Determine the [X, Y] coordinate at the center of the cell enclosing the given text.  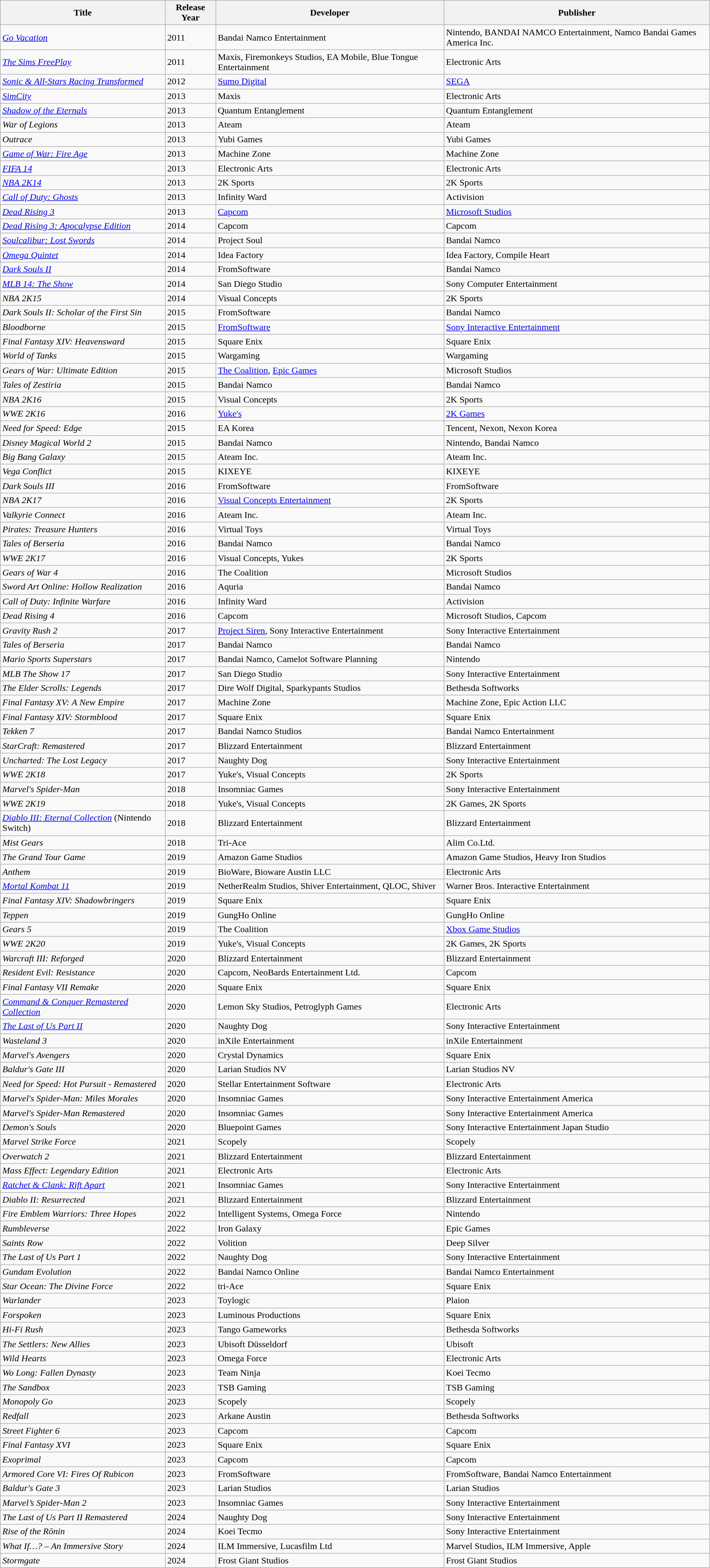
Demon's Souls [83, 1127]
Rumbleverse [83, 1228]
Valkyrie Connect [83, 515]
Saints Row [83, 1243]
Warlander [83, 1301]
Omega Quintet [83, 255]
Yuke's [330, 414]
Arkane Austin [330, 1416]
Command & Conquer Remastered Collection [83, 1007]
Deep Silver [577, 1243]
Marvel's Spider-Man: Miles Morales [83, 1098]
Final Fantasy XVI [83, 1445]
Toylogic [330, 1301]
Gears 5 [83, 929]
Baldur's Gate 3 [83, 1488]
SEGA [577, 82]
Gears of War: Ultimate Edition [83, 370]
2012 [190, 82]
Idea Factory [330, 255]
Developer [330, 13]
Call of Duty: Infinite Warfare [83, 601]
Exoprimal [83, 1459]
Gravity Rush 2 [83, 630]
WWE 2K19 [83, 804]
Game of War: Fire Age [83, 154]
Sonic & All-Stars Racing Transformed [83, 82]
Fire Emblem Warriors: Three Hopes [83, 1214]
The Settlers: New Allies [83, 1344]
Lemon Sky Studios, Petroglyph Games [330, 1007]
Teppen [83, 915]
Epic Games [577, 1228]
WWE 2K16 [83, 414]
FromSoftware, Bandai Namco Entertainment [577, 1474]
The Last of Us Part II [83, 1026]
MLB The Show 17 [83, 673]
Star Ocean: The Divine Force [83, 1286]
Dark Souls III [83, 486]
EA Korea [330, 428]
Street Fighter 6 [83, 1431]
Warner Bros. Interactive Entertainment [577, 886]
The Coalition, Epic Games [330, 370]
Project Soul [330, 241]
Bandai Namco Studios [330, 731]
Big Bang Galaxy [83, 457]
Rise of the Rōnin [83, 1532]
Title [83, 13]
Uncharted: The Lost Legacy [83, 760]
Mist Gears [83, 843]
Tekken 7 [83, 731]
Marvel’s Spider-Man 2 [83, 1503]
Idea Factory, Compile Heart [577, 255]
Omega Force [330, 1358]
Baldur's Gate III [83, 1069]
SimCity [83, 96]
StarCraft: Remastered [83, 746]
Need for Speed: Hot Pursuit - Remastered [83, 1084]
Volition [330, 1243]
Mass Effect: Legendary Edition [83, 1171]
Dark Souls II [83, 269]
Final Fantasy XIV: Shadowbringers [83, 900]
Microsoft Studios, Capcom [577, 616]
The Sims FreePlay [83, 62]
Mario Sports Superstars [83, 659]
Marvel Strike Force [83, 1142]
Maxis, Firemonkeys Studios, EA Mobile, Blue Tongue Entertainment [330, 62]
2K Games [577, 414]
Publisher [577, 13]
Call of Duty: Ghosts [83, 197]
Dead Rising 3: Apocalypse Edition [83, 226]
Armored Core VI: Fires Of Rubicon [83, 1474]
NBA 2K16 [83, 399]
The Elder Scrolls: Legends [83, 688]
Diablo III: Eternal Collection (Nintendo Switch) [83, 823]
Ubisoft Düsseldorf [330, 1344]
MLB 14: The Show [83, 284]
The Last of Us Part 1 [83, 1257]
Marvel's Avengers [83, 1055]
Tri-Ace [330, 843]
Ubisoft [577, 1344]
Amazon Game Studios [330, 857]
Capcom, NeoBards Entertainment Ltd. [330, 973]
Sumo Digital [330, 82]
Redfall [83, 1416]
Bluepoint Games [330, 1127]
Luminous Productions [330, 1315]
Monopoly Go [83, 1402]
WWE 2K18 [83, 775]
Overwatch 2 [83, 1156]
Pirates: Treasure Hunters [83, 529]
Bandai Namco Online [330, 1272]
Aquria [330, 587]
Anthem [83, 871]
Marvel's Spider-Man Remastered [83, 1113]
Diablo II: Resurrected [83, 1200]
Shadow of the Eternals [83, 110]
Tango Gameworks [330, 1329]
tri-Ace [330, 1286]
Maxis [330, 96]
Final Fantasy XIV: Heavensward [83, 341]
Bloodborne [83, 327]
NBA 2K14 [83, 182]
Soulcalibur: Lost Swords [83, 241]
Sony Interactive Entertainment Japan Studio [577, 1127]
Stellar Entertainment Software [330, 1084]
Release Year [190, 13]
Gundam Evolution [83, 1272]
Outrace [83, 139]
Wo Long: Fallen Dynasty [83, 1373]
Final Fantasy XIV: Stormblood [83, 717]
WWE 2K20 [83, 944]
Dead Rising 3 [83, 211]
Sony Computer Entertainment [577, 284]
Disney Magical World 2 [83, 443]
World of Tanks [83, 356]
Sword Art Online: Hollow Realization [83, 587]
BioWare, Bioware Austin LLC [330, 871]
Marvel Studios, ILM Immersive, Apple [577, 1546]
The Sandbox [83, 1387]
Intelligent Systems, Omega Force [330, 1214]
Project Siren, Sony Interactive Entertainment [330, 630]
Tales of Zestiria [83, 385]
ILM Immersive, Lucasfilm Ltd [330, 1546]
Ratchet & Clank: Rift Apart [83, 1185]
Team Ninja [330, 1373]
Nintendo, BANDAI NAMCO Entertainment, Namco Bandai Games America Inc. [577, 37]
NBA 2K15 [83, 298]
Go Vacation [83, 37]
Machine Zone, Epic Action LLC [577, 703]
Alim Co.Ltd. [577, 843]
Resident Evil: Resistance [83, 973]
Dire Wolf Digital, Sparkypants Studios [330, 688]
The Last of Us Part II Remastered [83, 1517]
Visual Concepts Entertainment [330, 500]
Bandai Namco, Camelot Software Planning [330, 659]
FIFA 14 [83, 168]
Nintendo, Bandai Namco [577, 443]
War of Legions [83, 125]
Forspoken [83, 1315]
Final Fantasy XV: A New Empire [83, 703]
Mortal Kombat 11 [83, 886]
Wild Hearts [83, 1358]
Iron Galaxy [330, 1228]
Wasteland 3 [83, 1041]
Xbox Game Studios [577, 929]
Final Fantasy VII Remake [83, 987]
Marvel's Spider-Man [83, 789]
Warcraft III: Reforged [83, 958]
Visual Concepts, Yukes [330, 558]
What If…? – An Immersive Story [83, 1546]
Dark Souls II: Scholar of the First Sin [83, 313]
Gears of War 4 [83, 572]
Plaion [577, 1301]
Tencent, Nexon, Nexon Korea [577, 428]
Need for Speed: Edge [83, 428]
Stormgate [83, 1560]
Vega Conflict [83, 472]
Dead Rising 4 [83, 616]
NetherRealm Studios, Shiver Entertainment, QLOC, Shiver [330, 886]
NBA 2K17 [83, 500]
Amazon Game Studios, Heavy Iron Studios [577, 857]
Crystal Dynamics [330, 1055]
WWE 2K17 [83, 558]
The Grand Tour Game [83, 857]
Hi-Fi Rush [83, 1329]
